Extract the [X, Y] coordinate from the center of the cell holding the provided text.  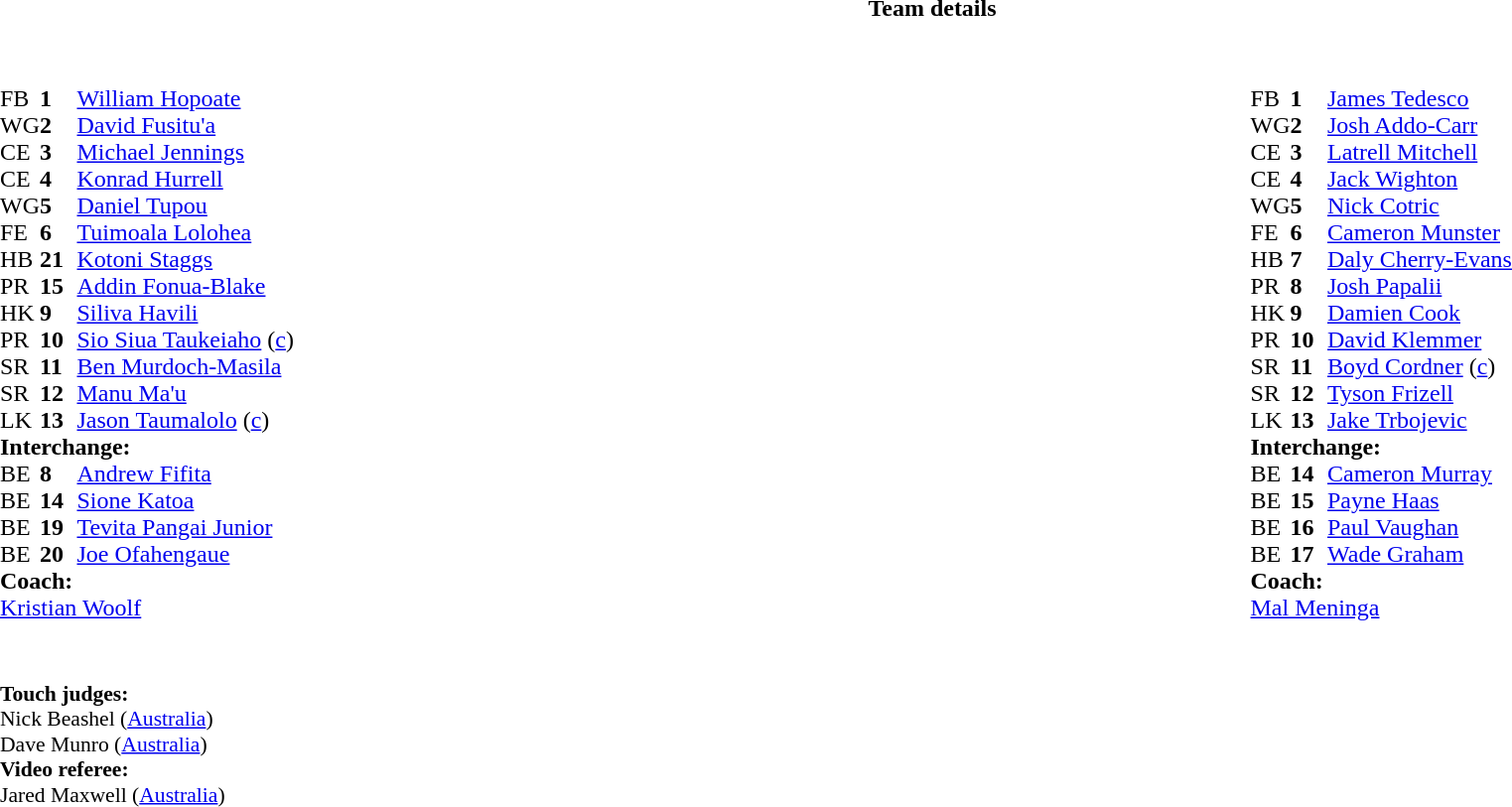
Joe Ofahengaue [185, 554]
Siliva Havili [185, 314]
Daniel Tupou [185, 206]
Kristian Woolf [165, 607]
Nick Cotric [1420, 206]
19 [59, 528]
Daly Cherry-Evans [1420, 260]
16 [1309, 528]
Sio Siua Taukeiaho (c) [185, 339]
David Fusitu'a [185, 125]
Payne Haas [1420, 500]
Wade Graham [1420, 554]
Tyson Frizell [1420, 393]
Jake Trbojevic [1420, 421]
Cameron Murray [1420, 474]
James Tedesco [1420, 99]
Addin Fonua-Blake [185, 286]
Damien Cook [1420, 314]
William Hopoate [185, 99]
20 [59, 554]
Latrell Mitchell [1420, 153]
Tuimoala Lolohea [185, 232]
Ben Murdoch-Masila [185, 367]
Kotoni Staggs [185, 260]
Michael Jennings [185, 153]
Josh Papalii [1420, 286]
Boyd Cordner (c) [1420, 367]
Sione Katoa [185, 500]
Andrew Fifita [185, 474]
Tevita Pangai Junior [185, 528]
17 [1309, 554]
Jason Taumalolo (c) [185, 421]
Manu Ma'u [185, 393]
21 [59, 260]
7 [1309, 260]
Paul Vaughan [1420, 528]
Jack Wighton [1420, 179]
Josh Addo-Carr [1420, 125]
David Klemmer [1420, 339]
Konrad Hurrell [185, 179]
Cameron Munster [1420, 232]
